Detect which cell encompasses the target text, then output its [X, Y] center coordinate. 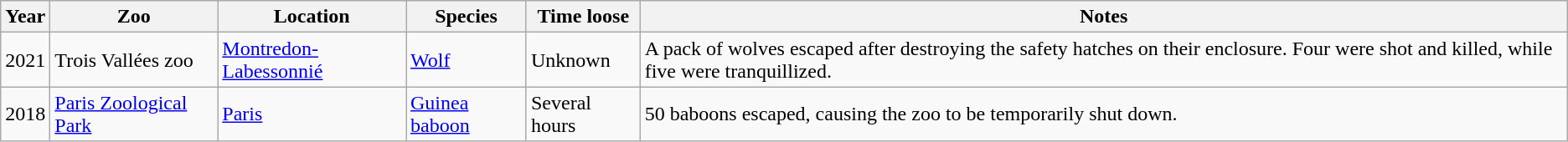
Notes [1104, 17]
Trois Vallées zoo [134, 60]
A pack of wolves escaped after destroying the safety hatches on their enclosure. Four were shot and killed, while five were tranquillized. [1104, 60]
2018 [25, 114]
2021 [25, 60]
Montredon-Labessonnié [312, 60]
Time loose [583, 17]
Zoo [134, 17]
Species [466, 17]
Paris Zoological Park [134, 114]
Guinea baboon [466, 114]
Location [312, 17]
Wolf [466, 60]
50 baboons escaped, causing the zoo to be temporarily shut down. [1104, 114]
Several hours [583, 114]
Paris [312, 114]
Year [25, 17]
Unknown [583, 60]
